Detect which cell encompasses the target text, then output its (x, y) center coordinate. 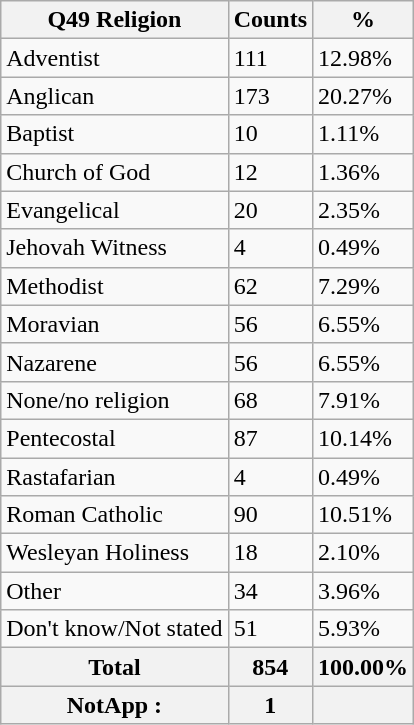
Evangelical (114, 210)
7.91% (364, 400)
% (364, 20)
90 (270, 515)
68 (270, 400)
Counts (270, 20)
Other (114, 591)
Methodist (114, 286)
1 (270, 705)
87 (270, 438)
854 (270, 667)
1.36% (364, 172)
Rastafarian (114, 477)
111 (270, 58)
62 (270, 286)
12 (270, 172)
34 (270, 591)
2.10% (364, 553)
7.29% (364, 286)
Nazarene (114, 362)
Moravian (114, 324)
None/no religion (114, 400)
20.27% (364, 96)
NotApp : (114, 705)
3.96% (364, 591)
18 (270, 553)
10.51% (364, 515)
Roman Catholic (114, 515)
Adventist (114, 58)
173 (270, 96)
Pentecostal (114, 438)
Q49 Religion (114, 20)
10.14% (364, 438)
1.11% (364, 134)
Jehovah Witness (114, 248)
100.00% (364, 667)
Church of God (114, 172)
Anglican (114, 96)
2.35% (364, 210)
Don't know/Not stated (114, 629)
12.98% (364, 58)
Wesleyan Holiness (114, 553)
Baptist (114, 134)
10 (270, 134)
51 (270, 629)
5.93% (364, 629)
20 (270, 210)
Total (114, 667)
